Identify which cell holds the provided text, then report its (X, Y) central coordinate. 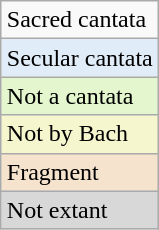
Not extant (80, 210)
Secular cantata (80, 58)
Not a cantata (80, 96)
Fragment (80, 172)
Not by Bach (80, 134)
Sacred cantata (80, 20)
